Identify which cell holds the provided text, then report its (X, Y) central coordinate. 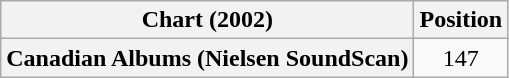
147 (461, 58)
Chart (2002) (208, 20)
Canadian Albums (Nielsen SoundScan) (208, 58)
Position (461, 20)
